Determine the [X, Y] coordinate at the center of the cell enclosing the given text.  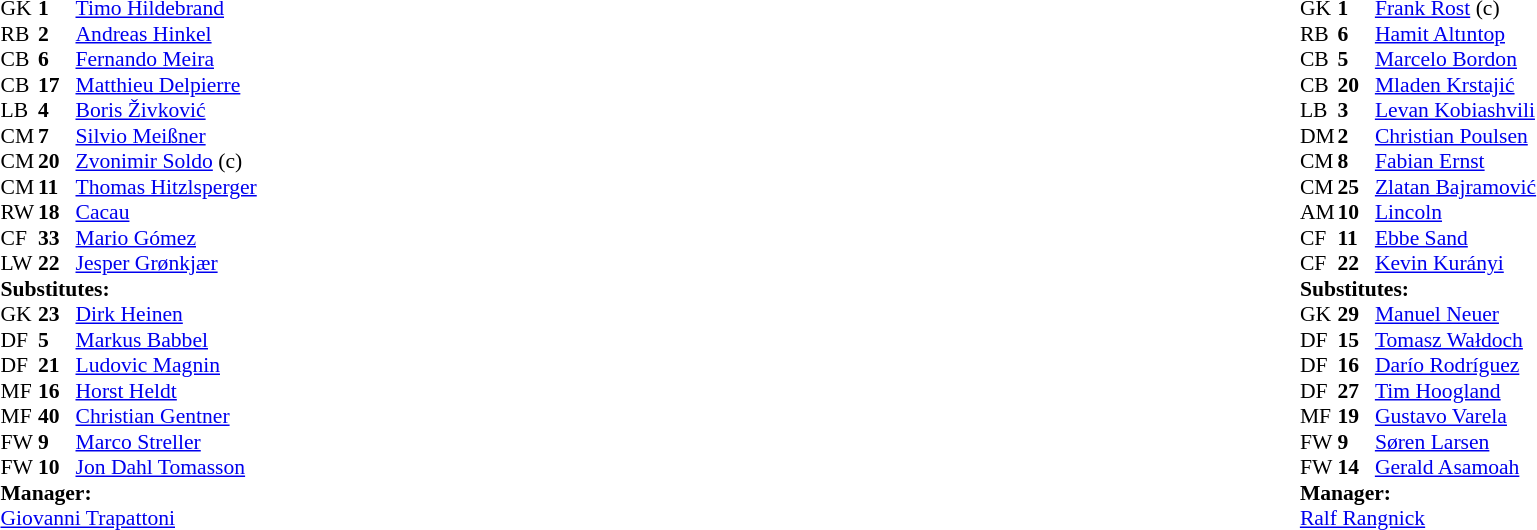
Jesper Grønkjær [166, 263]
Boris Živković [166, 111]
Fernando Meira [166, 59]
Tim Hoogland [1456, 391]
14 [1356, 467]
Markus Babbel [166, 340]
8 [1356, 161]
Thomas Hitzlsperger [166, 187]
Marcelo Bordon [1456, 59]
33 [57, 238]
Jon Dahl Tomasson [166, 467]
Fabian Ernst [1456, 161]
Andreas Hinkel [166, 34]
40 [57, 417]
Cacau [166, 213]
Søren Larsen [1456, 442]
15 [1356, 340]
Tomasz Wałdoch [1456, 340]
23 [57, 315]
Christian Gentner [166, 417]
Zlatan Bajramović [1456, 187]
AM [1319, 213]
Mladen Krstajić [1456, 85]
Marco Streller [166, 442]
RW [19, 213]
Zvonimir Soldo (c) [166, 161]
Gustavo Varela [1456, 417]
Darío Rodríguez [1456, 365]
3 [1356, 111]
7 [57, 136]
17 [57, 85]
Hamit Altıntop [1456, 34]
Christian Poulsen [1456, 136]
DM [1319, 136]
18 [57, 213]
Dirk Heinen [166, 315]
Mario Gómez [166, 238]
LW [19, 263]
Ebbe Sand [1456, 238]
Gerald Asamoah [1456, 467]
Manuel Neuer [1456, 315]
Ludovic Magnin [166, 365]
Levan Kobiashvili [1456, 111]
25 [1356, 187]
Lincoln [1456, 213]
4 [57, 111]
Horst Heldt [166, 391]
Silvio Meißner [166, 136]
29 [1356, 315]
Matthieu Delpierre [166, 85]
Kevin Kurányi [1456, 263]
27 [1356, 391]
21 [57, 365]
19 [1356, 417]
